Scan for the cell matching the given text and deliver its [X, Y] coordinate at center. 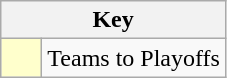
Key [114, 20]
Teams to Playoffs [134, 58]
